Provide the [x, y] coordinate of the cell's center where the given text is located.  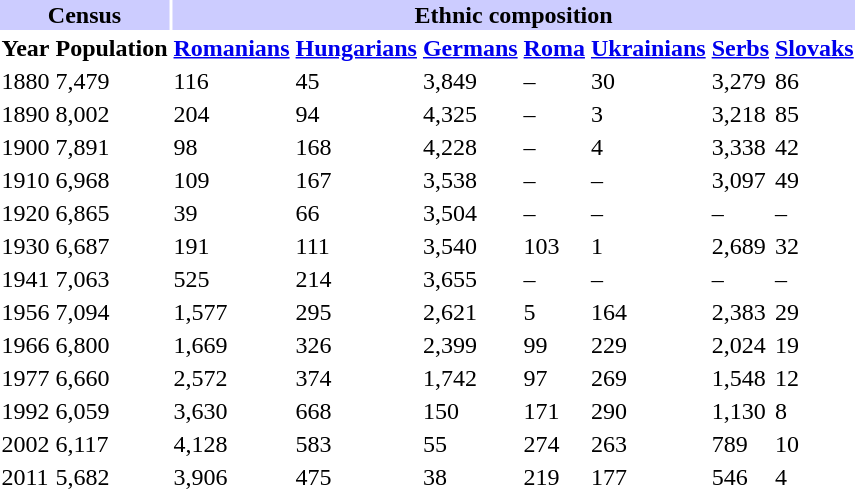
Ethnic composition [514, 15]
2,572 [232, 378]
3,538 [470, 180]
30 [648, 81]
6,968 [112, 180]
Population [112, 48]
Serbs [740, 48]
3,630 [232, 411]
3,279 [740, 81]
111 [356, 246]
Romanians [232, 48]
1,577 [232, 312]
374 [356, 378]
6,660 [112, 378]
6,059 [112, 411]
1,130 [740, 411]
99 [554, 345]
45 [356, 81]
4,128 [232, 444]
Roma [554, 48]
269 [648, 378]
2,689 [740, 246]
2002 [26, 444]
1910 [26, 180]
Year [26, 48]
3 [648, 114]
Census [84, 15]
103 [554, 246]
214 [356, 279]
229 [648, 345]
Hungarians [356, 48]
3,655 [470, 279]
3,849 [470, 81]
2,399 [470, 345]
3,338 [740, 147]
7,094 [112, 312]
2,621 [470, 312]
263 [648, 444]
1941 [26, 279]
295 [356, 312]
6,800 [112, 345]
326 [356, 345]
55 [470, 444]
1930 [26, 246]
167 [356, 180]
Ukrainians [648, 48]
4,325 [470, 114]
2,024 [740, 345]
1,742 [470, 378]
164 [648, 312]
1890 [26, 114]
116 [232, 81]
274 [554, 444]
1956 [26, 312]
7,479 [112, 81]
97 [554, 378]
4 [648, 147]
1992 [26, 411]
150 [470, 411]
668 [356, 411]
583 [356, 444]
1920 [26, 213]
1 [648, 246]
1977 [26, 378]
6,865 [112, 213]
109 [232, 180]
1880 [26, 81]
525 [232, 279]
98 [232, 147]
3,218 [740, 114]
5 [554, 312]
1900 [26, 147]
6,117 [112, 444]
3,097 [740, 180]
66 [356, 213]
1966 [26, 345]
7,063 [112, 279]
191 [232, 246]
6,687 [112, 246]
1,548 [740, 378]
3,504 [470, 213]
290 [648, 411]
789 [740, 444]
7,891 [112, 147]
3,540 [470, 246]
204 [232, 114]
94 [356, 114]
39 [232, 213]
8,002 [112, 114]
2,383 [740, 312]
1,669 [232, 345]
Germans [470, 48]
168 [356, 147]
4,228 [470, 147]
171 [554, 411]
